Extract the [x, y] coordinate from the center of the cell holding the provided text.  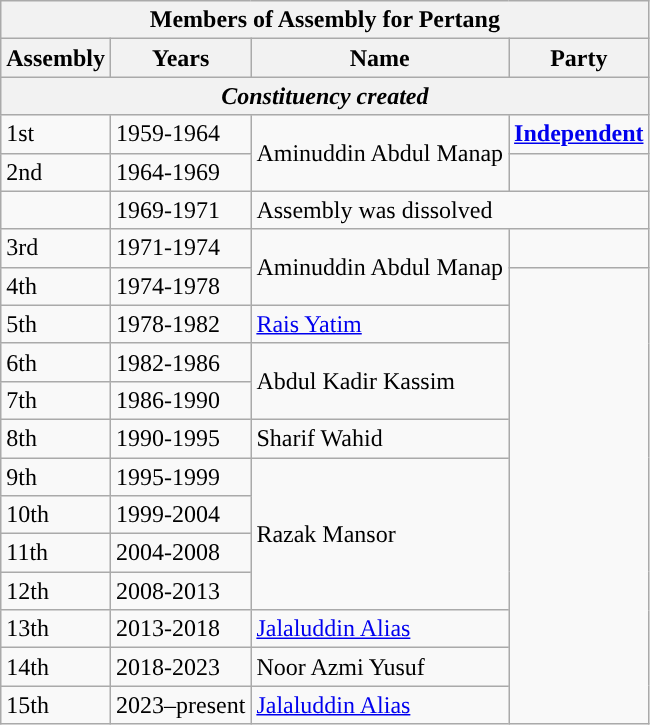
7th [56, 400]
Members of Assembly for Pertang [325, 20]
2nd [56, 172]
1st [56, 134]
2023–present [180, 705]
6th [56, 362]
1959-1964 [180, 134]
1974-1978 [180, 286]
10th [56, 515]
4th [56, 286]
Abdul Kadir Kassim [380, 381]
2013-2018 [180, 629]
1995-1999 [180, 477]
Razak Mansor [380, 534]
5th [56, 324]
1978-1982 [180, 324]
2004-2008 [180, 553]
1964-1969 [180, 172]
Noor Azmi Yusuf [380, 667]
Party [579, 58]
9th [56, 477]
2008-2013 [180, 591]
Years [180, 58]
1990-1995 [180, 438]
Assembly was dissolved [450, 210]
11th [56, 553]
1999-2004 [180, 515]
14th [56, 667]
3rd [56, 248]
Name [380, 58]
1969-1971 [180, 210]
2018-2023 [180, 667]
Assembly [56, 58]
Constituency created [325, 96]
13th [56, 629]
1982-1986 [180, 362]
Sharif Wahid [380, 438]
Independent [579, 134]
8th [56, 438]
Rais Yatim [380, 324]
1986-1990 [180, 400]
12th [56, 591]
15th [56, 705]
1971-1974 [180, 248]
